Determine the [x, y] coordinate at the center of the cell enclosing the given text.  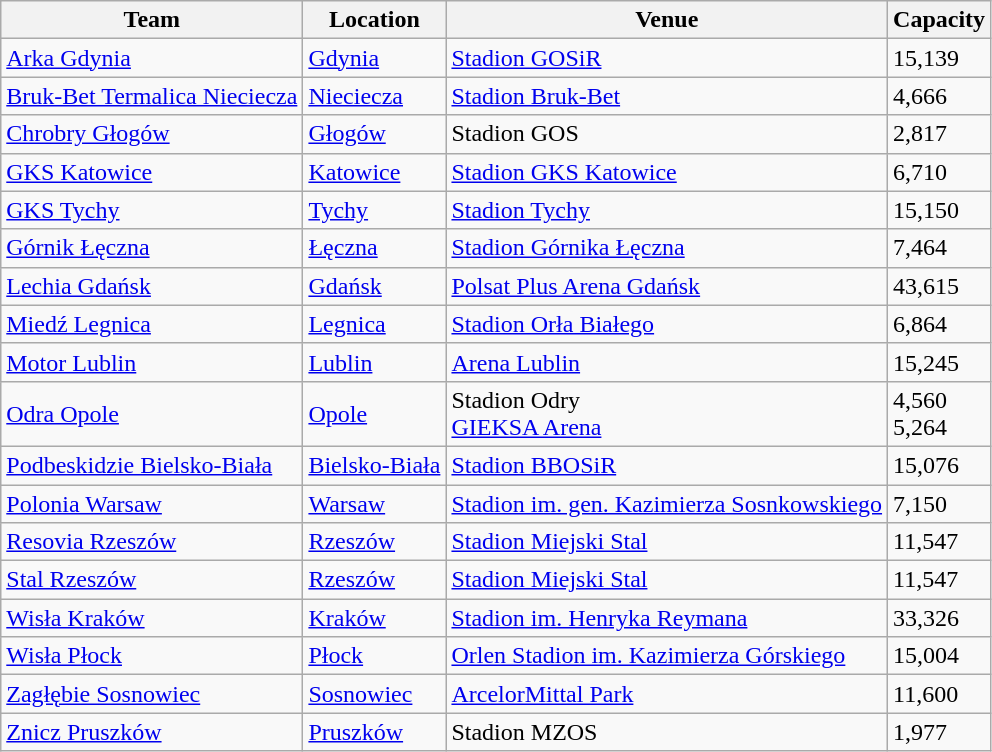
Miedź Legnica [152, 324]
Pruszków [374, 732]
Płock [374, 656]
GKS Katowice [152, 172]
15,245 [940, 362]
Gdańsk [374, 286]
6,710 [940, 172]
Głogów [374, 134]
Stadion Tychy [667, 210]
Bruk-Bet Termalica Nieciecza [152, 96]
Lublin [374, 362]
Stadion BBOSiR [667, 465]
Stadion Bruk-Bet [667, 96]
Wisła Płock [152, 656]
Polsat Plus Arena Gdańsk [667, 286]
Stadion im. Henryka Reymana [667, 618]
Sosnowiec [374, 694]
Chrobry Głogów [152, 134]
Kraków [374, 618]
Opole [374, 414]
Gdynia [374, 58]
GKS Tychy [152, 210]
Arena Lublin [667, 362]
11,600 [940, 694]
Warsaw [374, 503]
ArcelorMittal Park [667, 694]
Stadion im. gen. Kazimierza Sosnkowskiego [667, 503]
4,5605,264 [940, 414]
Stadion Górnika Łęczna [667, 248]
Stadion OdryGIEKSA Arena [667, 414]
Legnica [374, 324]
Resovia Rzeszów [152, 542]
Łęczna [374, 248]
Arka Gdynia [152, 58]
Motor Lublin [152, 362]
33,326 [940, 618]
Podbeskidzie Bielsko-Biała [152, 465]
1,977 [940, 732]
Wisła Kraków [152, 618]
7,150 [940, 503]
Stal Rzeszów [152, 580]
4,666 [940, 96]
43,615 [940, 286]
Team [152, 20]
Bielsko-Biała [374, 465]
Stadion Orła Białego [667, 324]
15,004 [940, 656]
Stadion MZOS [667, 732]
2,817 [940, 134]
Tychy [374, 210]
Odra Opole [152, 414]
Górnik Łęczna [152, 248]
7,464 [940, 248]
Stadion GKS Katowice [667, 172]
Orlen Stadion im. Kazimierza Górskiego [667, 656]
Venue [667, 20]
Capacity [940, 20]
Location [374, 20]
Stadion GOSiR [667, 58]
Stadion GOS [667, 134]
Zagłębie Sosnowiec [152, 694]
15,150 [940, 210]
15,139 [940, 58]
15,076 [940, 465]
6,864 [940, 324]
Katowice [374, 172]
Nieciecza [374, 96]
Znicz Pruszków [152, 732]
Lechia Gdańsk [152, 286]
Polonia Warsaw [152, 503]
